Output the (x, y) coordinate of the center of the cell containing the given text.  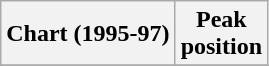
Chart (1995-97) (88, 34)
Peak position (221, 34)
